Return the (x, y) coordinate for the center point of the cell that contains the specified text.  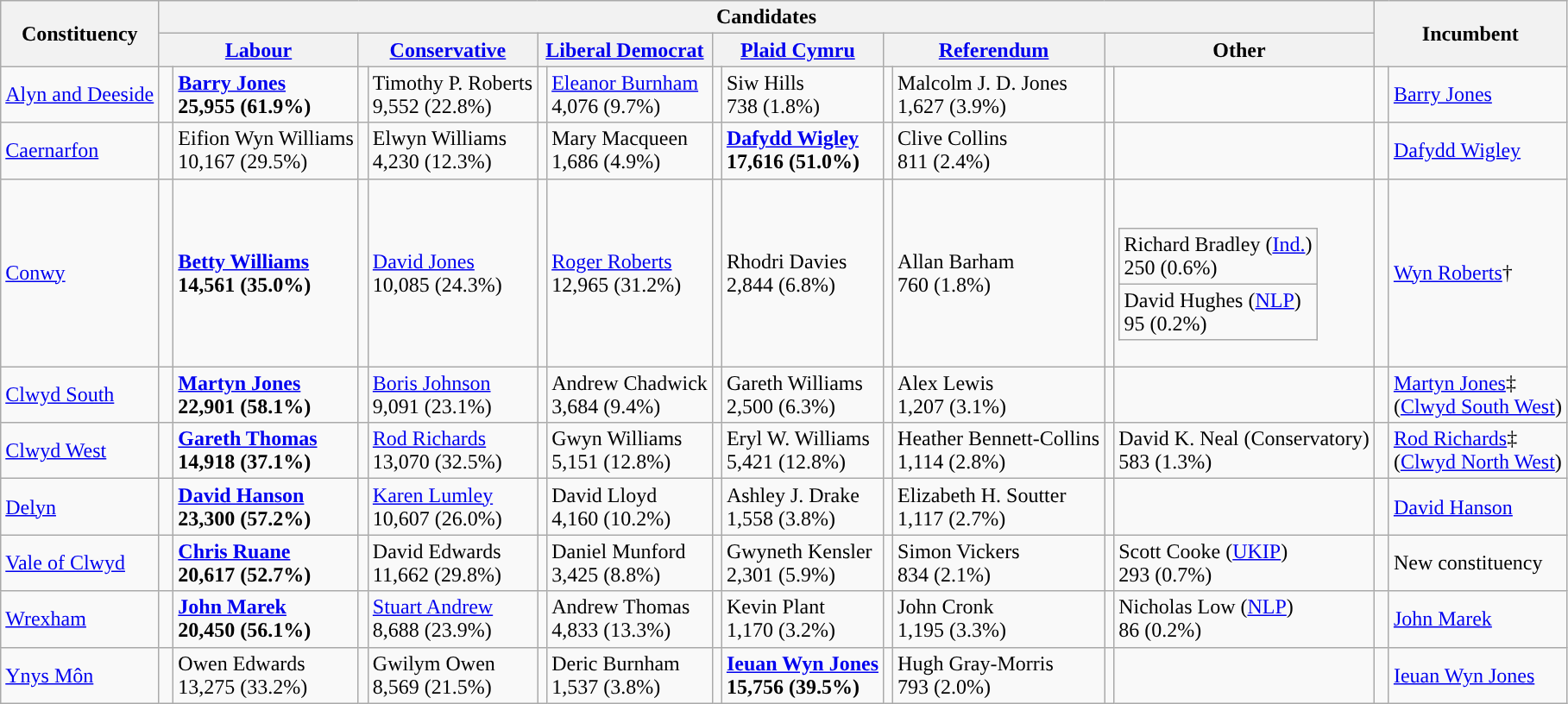
Barry Jones25,955 (61.9%) (266, 95)
Labour (259, 50)
David Edwards11,662 (29.8%) (452, 563)
Hugh Gray-Morris793 (2.0%) (999, 675)
Daniel Munford3,425 (8.8%) (630, 563)
Delyn (79, 507)
Gwyneth Kensler2,301 (5.9%) (803, 563)
Simon Vickers834 (2.1%) (999, 563)
Roger Roberts12,965 (31.2%) (630, 273)
David Hanson23,300 (57.2%) (266, 507)
Clwyd West (79, 450)
Liberal Democrat (625, 50)
Ashley J. Drake1,558 (3.8%) (803, 507)
Caernarfon (79, 150)
Plaid Cymru (797, 50)
John Cronk1,195 (3.3%) (999, 619)
Wrexham (79, 619)
Gareth Williams2,500 (6.3%) (803, 395)
David Lloyd4,160 (10.2%) (630, 507)
David Hughes (NLP)95 (0.2%) (1219, 312)
Heather Bennett-Collins1,114 (2.8%) (999, 450)
Andrew Chadwick3,684 (9.4%) (630, 395)
Ynys Môn (79, 675)
Conwy (79, 273)
New constituency (1477, 563)
Nicholas Low (NLP)86 (0.2%) (1244, 619)
Alex Lewis1,207 (3.1%) (999, 395)
Referendum (994, 50)
Gareth Thomas14,918 (37.1%) (266, 450)
David Jones10,085 (24.3%) (452, 273)
Richard Bradley (Ind.)250 (0.6%) David Hughes (NLP)95 (0.2%) (1244, 273)
John Marek20,450 (56.1%) (266, 619)
Constituency (79, 34)
Andrew Thomas4,833 (13.3%) (630, 619)
Ieuan Wyn Jones (1477, 675)
Mary Macqueen1,686 (4.9%) (630, 150)
Clive Collins811 (2.4%) (999, 150)
Allan Barham760 (1.8%) (999, 273)
Richard Bradley (Ind.)250 (0.6%) (1219, 255)
Martyn Jones‡(Clwyd South West) (1477, 395)
Dafydd Wigley17,616 (51.0%) (803, 150)
Elwyn Williams4,230 (12.3%) (452, 150)
Rhodri Davies2,844 (6.8%) (803, 273)
Scott Cooke (UKIP)293 (0.7%) (1244, 563)
Stuart Andrew8,688 (23.9%) (452, 619)
Gwilym Owen8,569 (21.5%) (452, 675)
Boris Johnson9,091 (23.1%) (452, 395)
Gwyn Williams5,151 (12.8%) (630, 450)
Barry Jones (1477, 95)
Eleanor Burnham4,076 (9.7%) (630, 95)
Chris Ruane20,617 (52.7%) (266, 563)
Alyn and Deeside (79, 95)
Vale of Clwyd (79, 563)
Candidates (766, 17)
Timothy P. Roberts9,552 (22.8%) (452, 95)
Other (1239, 50)
David Hanson (1477, 507)
Deric Burnham1,537 (3.8%) (630, 675)
Wyn Roberts† (1477, 273)
David K. Neal (Conservatory)583 (1.3%) (1244, 450)
Owen Edwards13,275 (33.2%) (266, 675)
John Marek (1477, 619)
Karen Lumley10,607 (26.0%) (452, 507)
Incumbent (1470, 34)
Eryl W. Williams5,421 (12.8%) (803, 450)
Siw Hills738 (1.8%) (803, 95)
Elizabeth H. Soutter1,117 (2.7%) (999, 507)
Ieuan Wyn Jones15,756 (39.5%) (803, 675)
Eifion Wyn Williams10,167 (29.5%) (266, 150)
Martyn Jones22,901 (58.1%) (266, 395)
Dafydd Wigley (1477, 150)
Malcolm J. D. Jones1,627 (3.9%) (999, 95)
Rod Richards13,070 (32.5%) (452, 450)
Rod Richards‡(Clwyd North West) (1477, 450)
Betty Williams14,561 (35.0%) (266, 273)
Clwyd South (79, 395)
Kevin Plant1,170 (3.2%) (803, 619)
Conservative (447, 50)
